Capture the cell that displays the provided text and extract its (x, y) central coordinate. 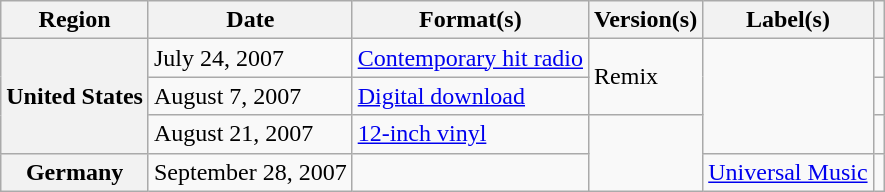
Contemporary hit radio (470, 58)
Germany (75, 172)
Universal Music (788, 172)
12-inch vinyl (470, 134)
September 28, 2007 (250, 172)
Region (75, 20)
United States (75, 96)
Format(s) (470, 20)
Digital download (470, 96)
August 21, 2007 (250, 134)
Remix (646, 77)
Version(s) (646, 20)
Date (250, 20)
August 7, 2007 (250, 96)
July 24, 2007 (250, 58)
Label(s) (788, 20)
